Locate the cell with the specified text and output its [X, Y] center coordinate. 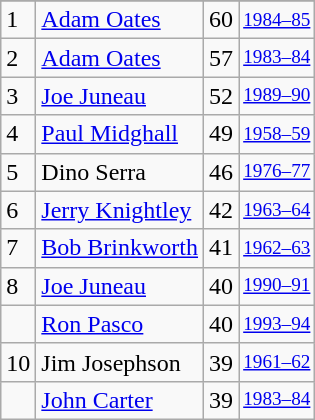
8 [18, 286]
49 [222, 134]
5 [18, 172]
Bob Brinkworth [120, 248]
10 [18, 362]
Dino Serra [120, 172]
2 [18, 58]
1 [18, 20]
1990–91 [277, 286]
Ron Pasco [120, 324]
1984–85 [277, 20]
1963–64 [277, 210]
Jerry Knightley [120, 210]
57 [222, 58]
1961–62 [277, 362]
52 [222, 96]
1958–59 [277, 134]
46 [222, 172]
4 [18, 134]
1989–90 [277, 96]
60 [222, 20]
3 [18, 96]
Jim Josephson [120, 362]
John Carter [120, 400]
1993–94 [277, 324]
41 [222, 248]
6 [18, 210]
42 [222, 210]
1962–63 [277, 248]
1976–77 [277, 172]
Paul Midghall [120, 134]
7 [18, 248]
